Capture the cell that displays the provided text and extract its (x, y) central coordinate. 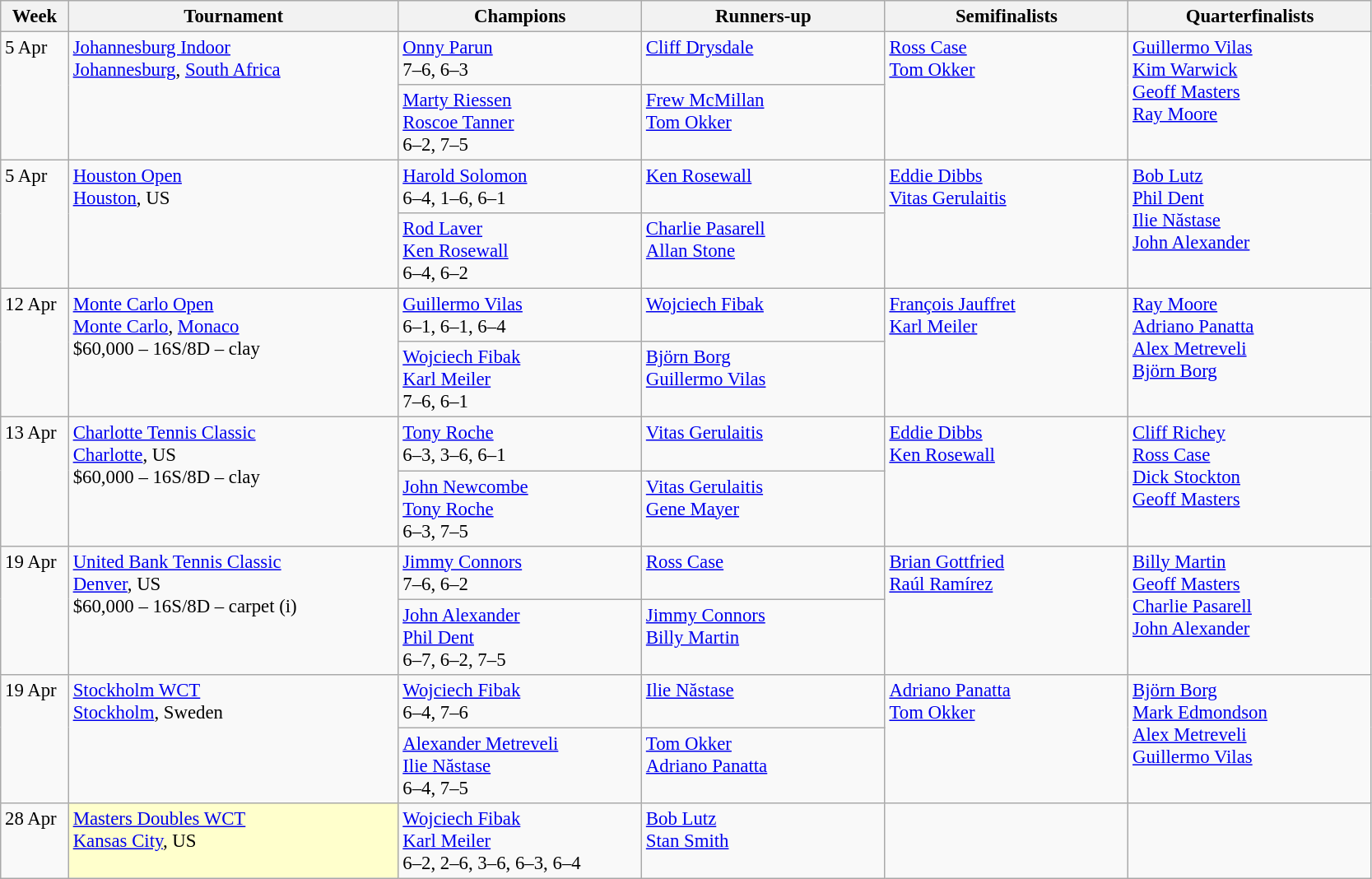
Semifinalists (1007, 16)
Adriano Panatta Tom Okker (1007, 738)
Bob Lutz Phil Dent Ilie Năstase John Alexander (1250, 225)
Houston OpenHouston, US (234, 225)
Monte Carlo Open Monte Carlo, Monaco $60,000 – 16S/8D – clay (234, 353)
Tom Okker Adriano Panatta (764, 765)
Wojciech Fibak Karl Meiler6–2, 2–6, 3–6, 6–3, 6–4 (520, 841)
United Bank Tennis Classic Denver, US $60,000 – 16S/8D – carpet (i) (234, 610)
Cliff Richey Ross Case Dick Stockton Geoff Masters (1250, 481)
Rod Laver Ken Rosewall6–4, 6–2 (520, 251)
Ilie Năstase (764, 701)
Ken Rosewall (764, 188)
Wojciech Fibak Karl Meiler7–6, 6–1 (520, 380)
28 Apr (35, 841)
Charlie Pasarell Allan Stone (764, 251)
François Jauffret Karl Meiler (1007, 353)
Stockholm WCT Stockholm, Sweden (234, 738)
Eddie Dibbs Ken Rosewall (1007, 481)
Ross Case (764, 573)
Brian Gottfried Raúl Ramírez (1007, 610)
Vitas Gerulaitis (764, 444)
Masters Doubles WCT Kansas City, US (234, 841)
Björn Borg Mark Edmondson Alex Metreveli Guillermo Vilas (1250, 738)
Alexander Metreveli Ilie Năstase6–4, 7–5 (520, 765)
Tony Roche6–3, 3–6, 6–1 (520, 444)
12 Apr (35, 353)
Björn Borg Guillermo Vilas (764, 380)
Champions (520, 16)
Ray Moore Adriano Panatta Alex Metreveli Björn Borg (1250, 353)
Quarterfinalists (1250, 16)
Runners-up (764, 16)
Charlotte Tennis Classic Charlotte, US $60,000 – 16S/8D – clay (234, 481)
Guillermo Vilas Kim Warwick Geoff Masters Ray Moore (1250, 96)
Vitas Gerulaitis Gene Mayer (764, 509)
Cliff Drysdale (764, 59)
13 Apr (35, 481)
Wojciech Fibak (764, 316)
John Alexander Phil Dent6–7, 6–2, 7–5 (520, 637)
Week (35, 16)
Johannesburg IndoorJohannesburg, South Africa (234, 96)
Frew McMillan Tom Okker (764, 123)
Tournament (234, 16)
Marty Riessen Roscoe Tanner6–2, 7–5 (520, 123)
Guillermo Vilas6–1, 6–1, 6–4 (520, 316)
Harold Solomon6–4, 1–6, 6–1 (520, 188)
John Newcombe Tony Roche6–3, 7–5 (520, 509)
Onny Parun7–6, 6–3 (520, 59)
Eddie Dibbs Vitas Gerulaitis (1007, 225)
Jimmy Connors7–6, 6–2 (520, 573)
Billy Martin Geoff Masters Charlie Pasarell John Alexander (1250, 610)
Bob Lutz Stan Smith (764, 841)
Ross Case Tom Okker (1007, 96)
Jimmy Connors Billy Martin (764, 637)
Wojciech Fibak6–4, 7–6 (520, 701)
